For the text-containing cell, return its midpoint in [X, Y] coordinate format. 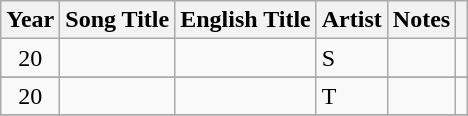
S [352, 58]
Notes [421, 20]
English Title [246, 20]
Artist [352, 20]
Song Title [118, 20]
T [352, 96]
Year [30, 20]
